For the text-containing cell, return its midpoint in [X, Y] coordinate format. 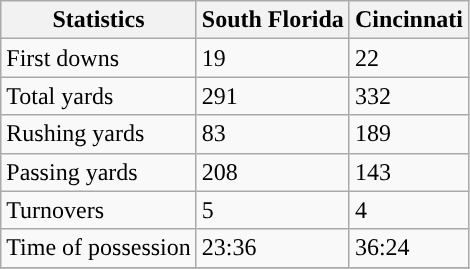
291 [272, 96]
83 [272, 134]
4 [408, 210]
First downs [99, 58]
22 [408, 58]
Passing yards [99, 172]
23:36 [272, 248]
South Florida [272, 20]
189 [408, 134]
Rushing yards [99, 134]
19 [272, 58]
Total yards [99, 96]
36:24 [408, 248]
Turnovers [99, 210]
5 [272, 210]
208 [272, 172]
143 [408, 172]
Time of possession [99, 248]
Statistics [99, 20]
Cincinnati [408, 20]
332 [408, 96]
